Provide the [x, y] coordinate of the cell's center where the given text is located.  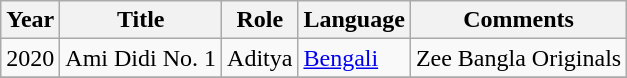
Zee Bangla Originals [518, 58]
Title [141, 20]
Comments [518, 20]
Language [354, 20]
Year [30, 20]
Aditya [260, 58]
2020 [30, 58]
Role [260, 20]
Ami Didi No. 1 [141, 58]
Bengali [354, 58]
